Detect which cell encompasses the target text, then output its [x, y] center coordinate. 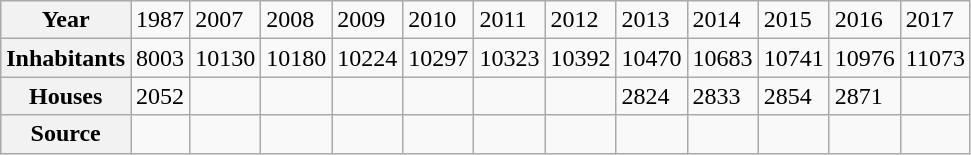
10470 [652, 58]
2052 [160, 96]
10683 [722, 58]
8003 [160, 58]
2009 [368, 20]
Houses [66, 96]
10180 [296, 58]
Source [66, 134]
2012 [580, 20]
2010 [438, 20]
1987 [160, 20]
10297 [438, 58]
2854 [794, 96]
2016 [864, 20]
2007 [226, 20]
Year [66, 20]
2833 [722, 96]
10130 [226, 58]
2017 [935, 20]
Inhabitants [66, 58]
10741 [794, 58]
2013 [652, 20]
10224 [368, 58]
10392 [580, 58]
10976 [864, 58]
2015 [794, 20]
2011 [510, 20]
2824 [652, 96]
11073 [935, 58]
10323 [510, 58]
2871 [864, 96]
2008 [296, 20]
2014 [722, 20]
